Capture the cell that displays the provided text and extract its [X, Y] central coordinate. 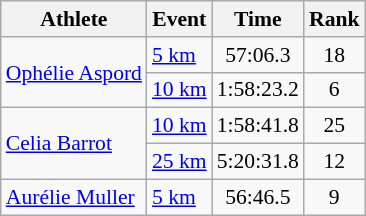
12 [334, 162]
6 [334, 90]
9 [334, 197]
1:58:23.2 [258, 90]
Time [258, 19]
25 km [180, 162]
5:20:31.8 [258, 162]
1:58:41.8 [258, 126]
Ophélie Aspord [74, 72]
57:06.3 [258, 55]
18 [334, 55]
56:46.5 [258, 197]
Rank [334, 19]
Athlete [74, 19]
Celia Barrot [74, 144]
Event [180, 19]
Aurélie Muller [74, 197]
25 [334, 126]
